Determine the (x, y) coordinate at the center of the cell enclosing the given text.  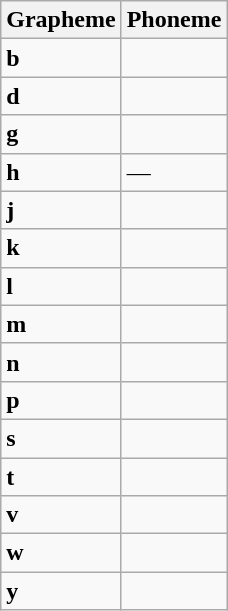
d (61, 96)
y (61, 591)
n (61, 362)
m (61, 324)
Phoneme (174, 20)
k (61, 248)
l (61, 286)
— (174, 172)
b (61, 58)
h (61, 172)
Grapheme (61, 20)
t (61, 477)
p (61, 400)
s (61, 438)
v (61, 515)
g (61, 134)
j (61, 210)
w (61, 553)
